Scan for the cell matching the given text and deliver its [X, Y] coordinate at center. 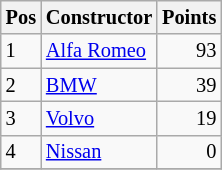
1 [21, 51]
4 [21, 152]
2 [21, 85]
39 [189, 85]
Volvo [99, 118]
3 [21, 118]
0 [189, 152]
BMW [99, 85]
Constructor [99, 17]
Points [189, 17]
Pos [21, 17]
Alfa Romeo [99, 51]
93 [189, 51]
Nissan [99, 152]
19 [189, 118]
